Search for the cell housing the specified text and yield its (x, y) center coordinate. 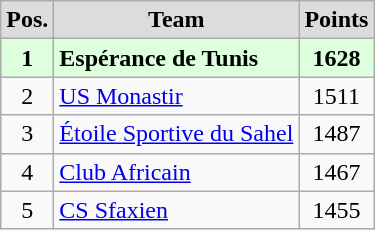
1467 (336, 172)
5 (28, 210)
4 (28, 172)
1628 (336, 58)
Espérance de Tunis (176, 58)
Pos. (28, 20)
2 (28, 96)
Team (176, 20)
Points (336, 20)
CS Sfaxien (176, 210)
1455 (336, 210)
1 (28, 58)
Club Africain (176, 172)
US Monastir (176, 96)
3 (28, 134)
1511 (336, 96)
1487 (336, 134)
Étoile Sportive du Sahel (176, 134)
